Identify which cell holds the provided text, then report its [x, y] central coordinate. 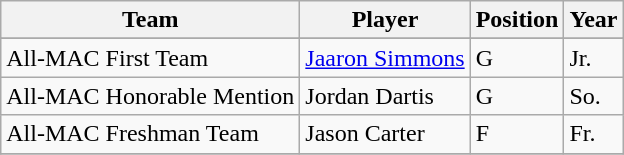
Team [150, 20]
Jason Carter [385, 134]
So. [594, 96]
Year [594, 20]
Jr. [594, 58]
Player [385, 20]
F [517, 134]
Jordan Dartis [385, 96]
Jaaron Simmons [385, 58]
All-MAC First Team [150, 58]
Fr. [594, 134]
All-MAC Freshman Team [150, 134]
All-MAC Honorable Mention [150, 96]
Position [517, 20]
